Detect which cell encompasses the target text, then output its [X, Y] center coordinate. 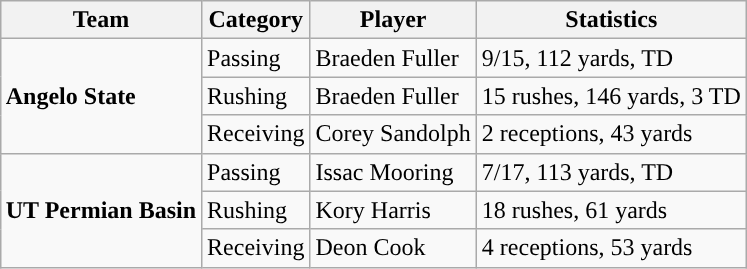
Angelo State [100, 96]
UT Permian Basin [100, 210]
15 rushes, 146 yards, 3 TD [611, 96]
9/15, 112 yards, TD [611, 58]
Team [100, 20]
Deon Cook [393, 248]
18 rushes, 61 yards [611, 210]
4 receptions, 53 yards [611, 248]
2 receptions, 43 yards [611, 134]
Corey Sandolph [393, 134]
Kory Harris [393, 210]
7/17, 113 yards, TD [611, 172]
Category [256, 20]
Issac Mooring [393, 172]
Player [393, 20]
Statistics [611, 20]
